Output the [X, Y] coordinate of the center of the cell containing the given text.  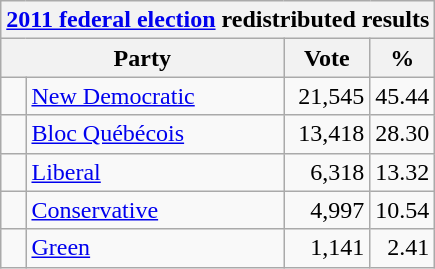
21,545 [327, 96]
13.32 [402, 172]
45.44 [402, 96]
28.30 [402, 134]
6,318 [327, 172]
% [402, 58]
4,997 [327, 210]
10.54 [402, 210]
Party [142, 58]
2.41 [402, 248]
Green [155, 248]
Vote [327, 58]
1,141 [327, 248]
Bloc Québécois [155, 134]
13,418 [327, 134]
Liberal [155, 172]
New Democratic [155, 96]
2011 federal election redistributed results [218, 20]
Conservative [155, 210]
